Return (X, Y) of the center of cell containing provided text 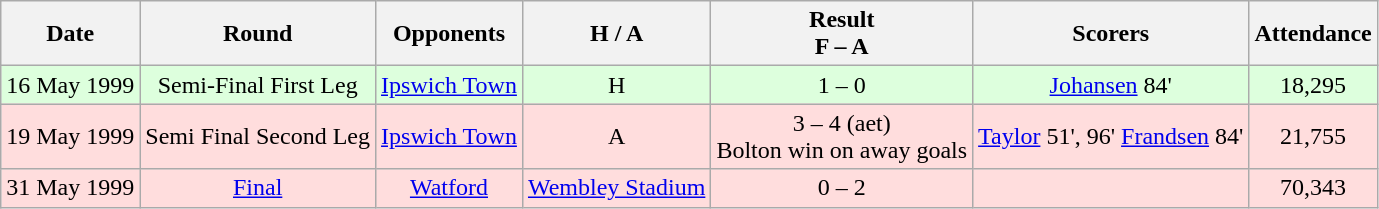
18,295 (1313, 85)
21,755 (1313, 136)
Johansen 84' (1111, 85)
Attendance (1313, 34)
Watford (450, 188)
16 May 1999 (70, 85)
Final (258, 188)
H (616, 85)
19 May 1999 (70, 136)
Wembley Stadium (616, 188)
Taylor 51', 96' Frandsen 84' (1111, 136)
Semi-Final First Leg (258, 85)
31 May 1999 (70, 188)
3 – 4 (aet) Bolton win on away goals (842, 136)
Round (258, 34)
0 – 2 (842, 188)
H / A (616, 34)
Date (70, 34)
Semi Final Second Leg (258, 136)
1 – 0 (842, 85)
Scorers (1111, 34)
Opponents (450, 34)
ResultF – A (842, 34)
A (616, 136)
70,343 (1313, 188)
